Locate the cell with the specified text and output its [X, Y] center coordinate. 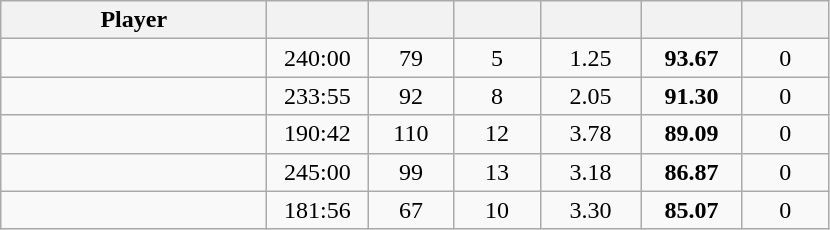
110 [411, 134]
1.25 [590, 58]
245:00 [318, 172]
3.30 [590, 210]
2.05 [590, 96]
79 [411, 58]
233:55 [318, 96]
91.30 [692, 96]
10 [497, 210]
12 [497, 134]
8 [497, 96]
67 [411, 210]
85.07 [692, 210]
181:56 [318, 210]
Player [134, 20]
99 [411, 172]
5 [497, 58]
86.87 [692, 172]
13 [497, 172]
89.09 [692, 134]
92 [411, 96]
190:42 [318, 134]
3.78 [590, 134]
3.18 [590, 172]
240:00 [318, 58]
93.67 [692, 58]
